Detect which cell encompasses the target text, then output its (x, y) center coordinate. 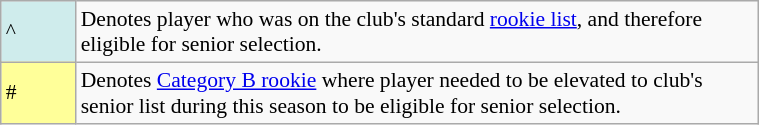
^ (38, 32)
Denotes Category B rookie where player needed to be elevated to club's senior list during this season to be eligible for senior selection. (417, 92)
Denotes player who was on the club's standard rookie list, and therefore eligible for senior selection. (417, 32)
# (38, 92)
